Detect which cell encompasses the target text, then output its (x, y) center coordinate. 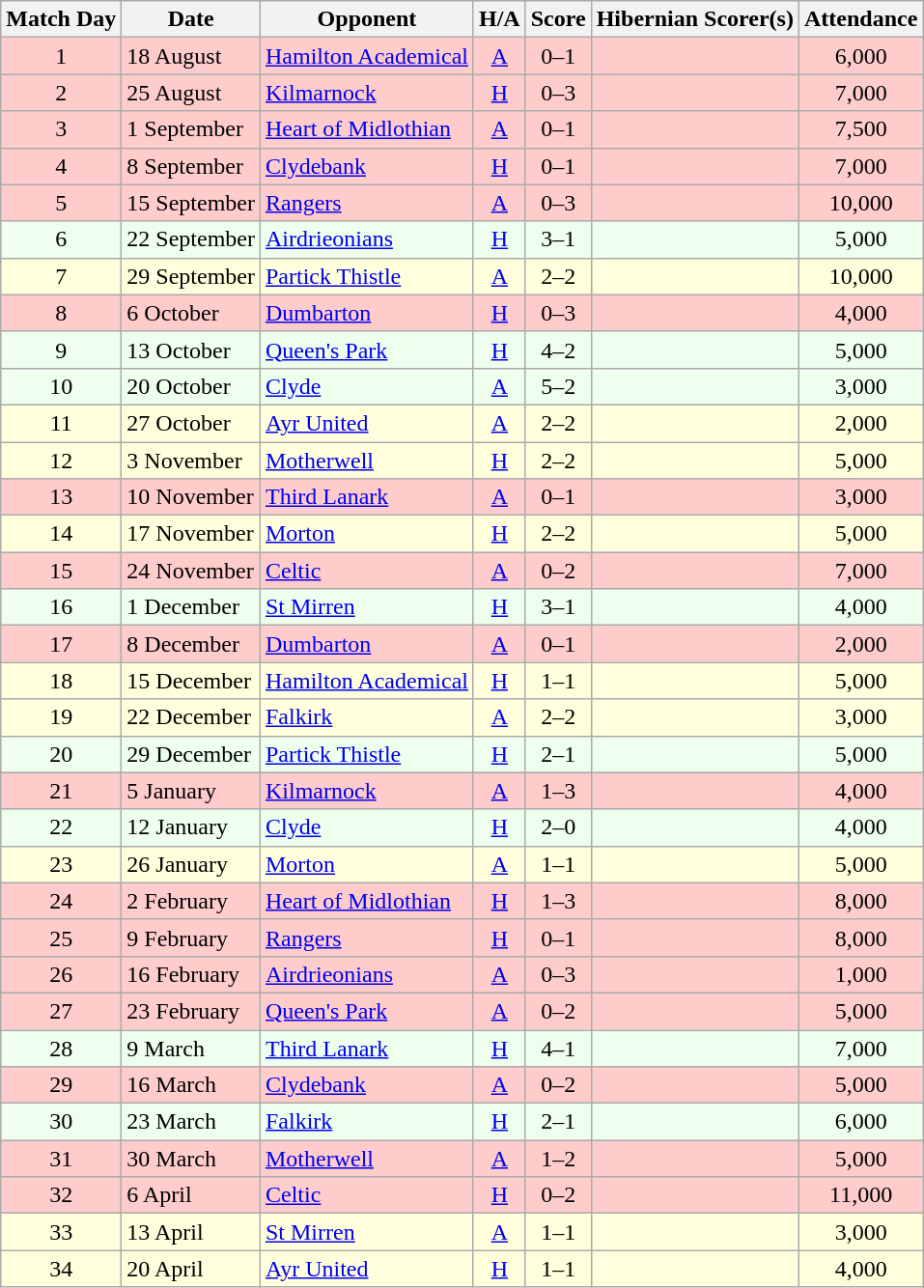
H/A (499, 19)
19 (62, 717)
4 (62, 166)
7 (62, 276)
23 February (191, 1011)
13 October (191, 350)
8 September (191, 166)
22 (62, 827)
3 (62, 129)
17 (62, 644)
12 January (191, 827)
1 December (191, 607)
17 November (191, 534)
5 January (191, 791)
4–1 (558, 1048)
24 (62, 901)
5–2 (558, 386)
10 (62, 386)
11,000 (860, 1195)
2 February (191, 901)
27 (62, 1011)
32 (62, 1195)
12 (62, 461)
7,500 (860, 129)
18 (62, 681)
24 November (191, 571)
18 August (191, 56)
9 March (191, 1048)
14 (62, 534)
31 (62, 1159)
1–2 (558, 1159)
9 (62, 350)
33 (62, 1232)
1 (62, 56)
23 (62, 864)
15 December (191, 681)
13 April (191, 1232)
28 (62, 1048)
2–0 (558, 827)
21 (62, 791)
20 (62, 754)
Match Day (62, 19)
26 January (191, 864)
25 (62, 938)
15 September (191, 203)
Attendance (860, 19)
16 (62, 607)
27 October (191, 423)
1,000 (860, 974)
6 October (191, 313)
29 December (191, 754)
22 September (191, 239)
22 December (191, 717)
3 November (191, 461)
10 November (191, 497)
8 (62, 313)
6 (62, 239)
23 March (191, 1122)
2 (62, 93)
29 September (191, 276)
5 (62, 203)
16 March (191, 1085)
Score (558, 19)
4–2 (558, 350)
30 (62, 1122)
34 (62, 1269)
11 (62, 423)
9 February (191, 938)
15 (62, 571)
1 September (191, 129)
25 August (191, 93)
6 April (191, 1195)
29 (62, 1085)
20 April (191, 1269)
26 (62, 974)
13 (62, 497)
Date (191, 19)
Opponent (367, 19)
Hibernian Scorer(s) (695, 19)
30 March (191, 1159)
16 February (191, 974)
20 October (191, 386)
8 December (191, 644)
